Extract the [X, Y] coordinate from the center of the cell holding the provided text.  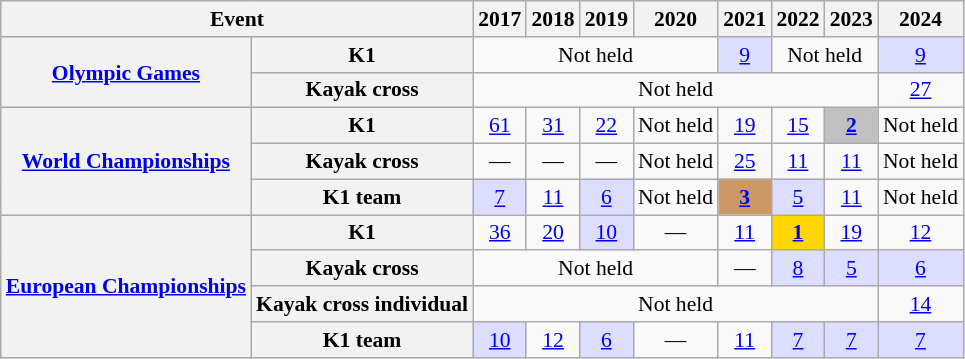
20 [552, 233]
2 [852, 126]
2022 [798, 19]
Olympic Games [126, 72]
15 [798, 126]
8 [798, 269]
2023 [852, 19]
3 [744, 197]
Event [237, 19]
14 [920, 304]
European Championships [126, 286]
61 [500, 126]
2021 [744, 19]
2017 [500, 19]
2019 [606, 19]
27 [920, 90]
1 [798, 233]
36 [500, 233]
22 [606, 126]
25 [744, 162]
2018 [552, 19]
Kayak cross individual [362, 304]
World Championships [126, 162]
2024 [920, 19]
2020 [676, 19]
31 [552, 126]
